For the text-containing cell, return its midpoint in [X, Y] coordinate format. 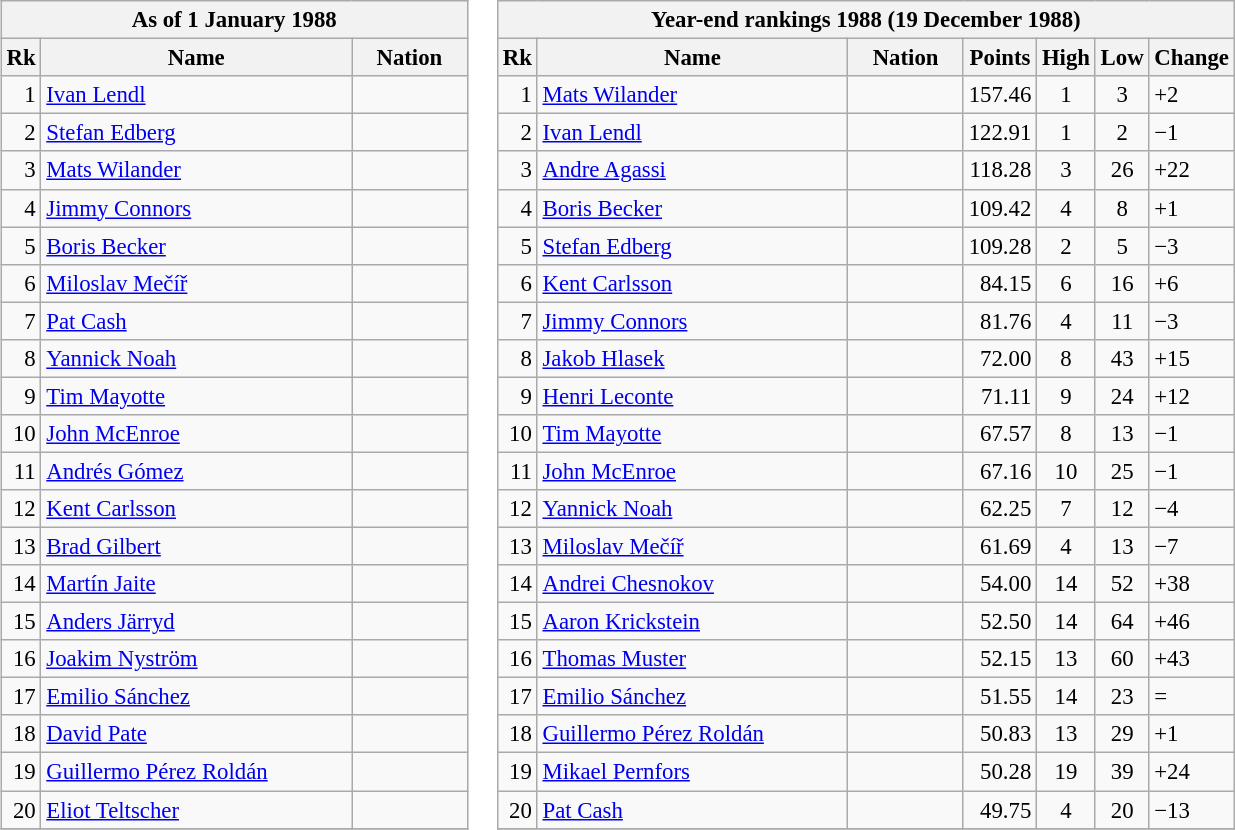
−7 [1192, 546]
Points [1000, 58]
+43 [1192, 659]
+2 [1192, 95]
Henri Leconte [692, 396]
Low [1122, 58]
David Pate [196, 734]
50.28 [1000, 772]
Eliot Teltscher [196, 809]
39 [1122, 772]
67.16 [1000, 471]
Martín Jaite [196, 584]
24 [1122, 396]
72.00 [1000, 358]
71.11 [1000, 396]
+24 [1192, 772]
25 [1122, 471]
−4 [1192, 509]
Aaron Krickstein [692, 622]
Andrés Gómez [196, 471]
= [1192, 697]
Change [1192, 58]
49.75 [1000, 809]
29 [1122, 734]
26 [1122, 170]
Joakim Nyström [196, 659]
Mikael Pernfors [692, 772]
109.28 [1000, 246]
Thomas Muster [692, 659]
+46 [1192, 622]
157.46 [1000, 95]
62.25 [1000, 509]
51.55 [1000, 697]
Brad Gilbert [196, 546]
84.15 [1000, 283]
+12 [1192, 396]
+15 [1192, 358]
−13 [1192, 809]
Andrei Chesnokov [692, 584]
64 [1122, 622]
Andre Agassi [692, 170]
Year-end rankings 1988 (19 December 1988) [866, 20]
43 [1122, 358]
60 [1122, 659]
23 [1122, 697]
67.57 [1000, 434]
109.42 [1000, 208]
52.15 [1000, 659]
61.69 [1000, 546]
52 [1122, 584]
50.83 [1000, 734]
Jakob Hlasek [692, 358]
118.28 [1000, 170]
122.91 [1000, 133]
+6 [1192, 283]
Anders Järryd [196, 622]
High [1066, 58]
+38 [1192, 584]
54.00 [1000, 584]
As of 1 January 1988 [234, 20]
+22 [1192, 170]
52.50 [1000, 622]
81.76 [1000, 321]
